Return the (X, Y) coordinate for the center point of the cell that contains the specified text.  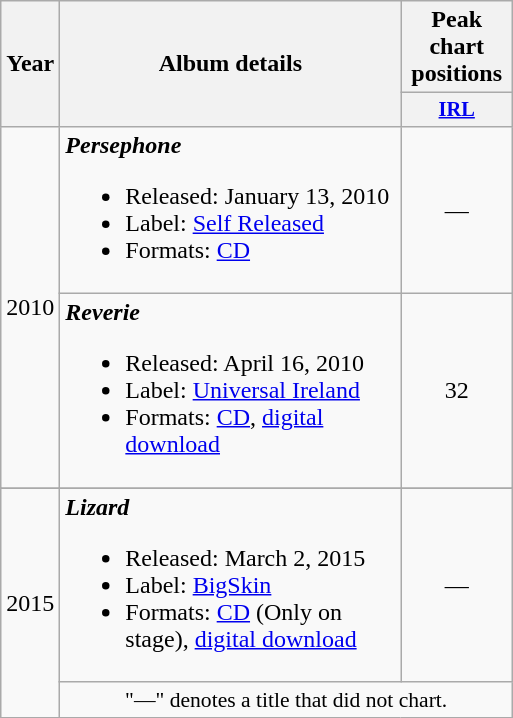
2015 (30, 603)
ReverieReleased: April 16, 2010Label: Universal IrelandFormats: CD, digital download (230, 391)
"—" denotes a title that did not chart. (286, 700)
Peak chart positions (457, 47)
2010 (30, 306)
IRL (457, 110)
PersephoneReleased: January 13, 2010Label: Self ReleasedFormats: CD (230, 210)
Year (30, 64)
32 (457, 391)
Album details (230, 64)
LizardReleased: March 2, 2015Label: BigSkinFormats: CD (Only on stage), digital download (230, 585)
